Extract the (X, Y) coordinate from the center of the cell holding the provided text.  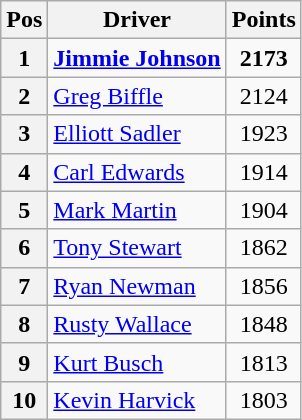
1803 (264, 400)
Tony Stewart (137, 248)
2124 (264, 96)
1862 (264, 248)
Pos (24, 20)
1 (24, 58)
1914 (264, 172)
Mark Martin (137, 210)
2173 (264, 58)
10 (24, 400)
1856 (264, 286)
Elliott Sadler (137, 134)
Rusty Wallace (137, 324)
Carl Edwards (137, 172)
5 (24, 210)
1848 (264, 324)
8 (24, 324)
Jimmie Johnson (137, 58)
1813 (264, 362)
1904 (264, 210)
9 (24, 362)
Kevin Harvick (137, 400)
1923 (264, 134)
3 (24, 134)
Ryan Newman (137, 286)
Driver (137, 20)
Points (264, 20)
Greg Biffle (137, 96)
7 (24, 286)
Kurt Busch (137, 362)
2 (24, 96)
6 (24, 248)
4 (24, 172)
